Search for the cell housing the specified text and yield its (X, Y) center coordinate. 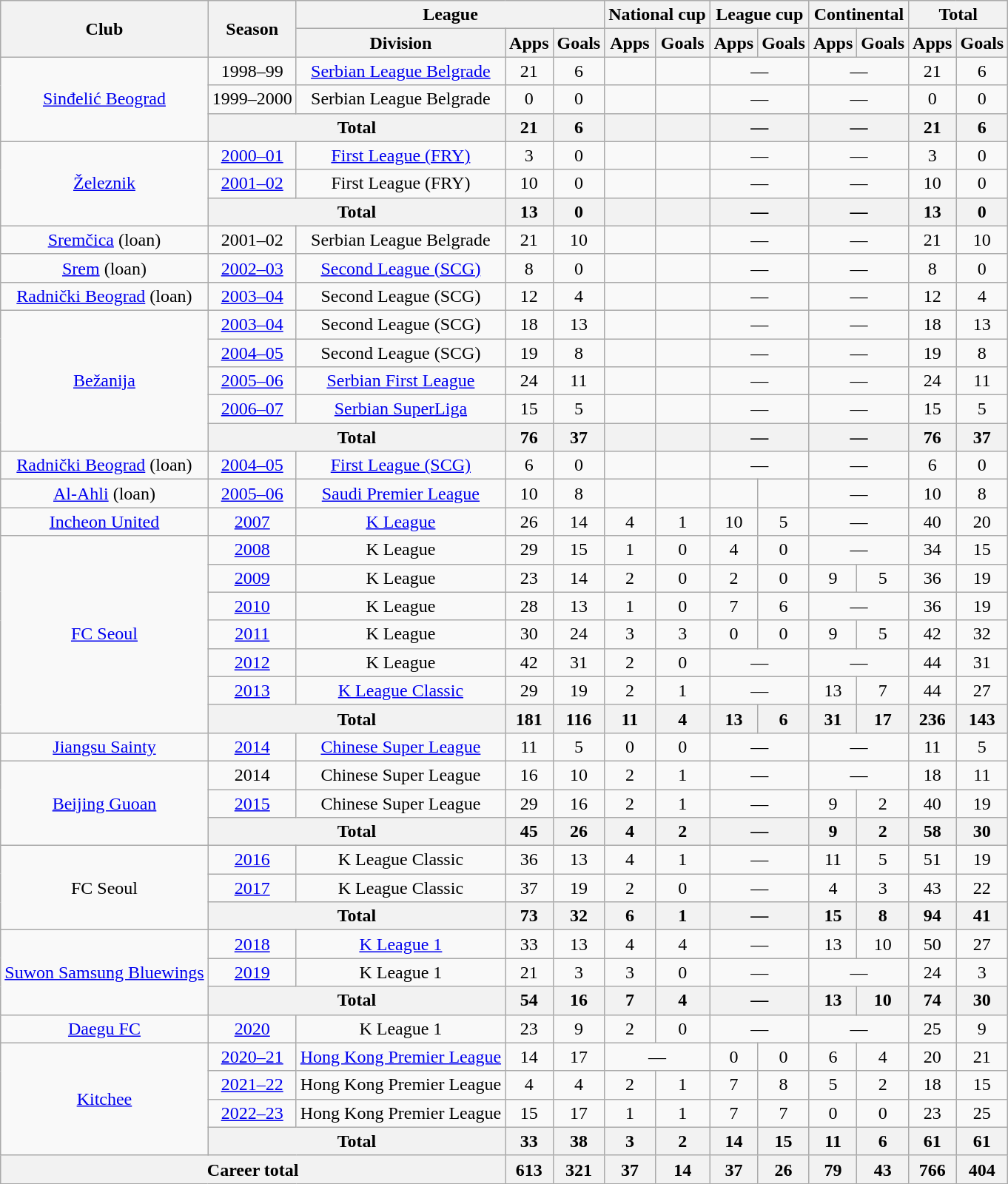
Al-Ahli (loan) (104, 494)
Železnik (104, 184)
34 (933, 550)
Incheon United (104, 522)
Serbian SuperLiga (400, 409)
First League (SCG) (400, 465)
2002–03 (252, 268)
79 (833, 1169)
94 (933, 916)
181 (529, 719)
Sinđelić Beograd (104, 99)
22 (982, 888)
Daegu FC (104, 1029)
2020 (252, 1029)
Division (400, 43)
2016 (252, 860)
2013 (252, 690)
Continental (859, 15)
2015 (252, 803)
Suwon Samsung Bluewings (104, 972)
Club (104, 29)
2007 (252, 522)
Beijing Guoan (104, 803)
Jiangsu Sainty (104, 747)
2006–07 (252, 409)
Serbian First League (400, 381)
613 (529, 1169)
2017 (252, 888)
1998–99 (252, 71)
2022–23 (252, 1113)
Srem (loan) (104, 268)
51 (933, 860)
2009 (252, 578)
2019 (252, 972)
2012 (252, 662)
Sremčica (loan) (104, 240)
236 (933, 719)
143 (982, 719)
321 (579, 1169)
38 (579, 1141)
2000–01 (252, 155)
766 (933, 1169)
League cup (759, 15)
Career total (253, 1169)
73 (529, 916)
Kitchee (104, 1099)
404 (982, 1169)
2021–22 (252, 1085)
41 (982, 916)
2010 (252, 606)
2020–21 (252, 1057)
2008 (252, 550)
50 (933, 944)
2018 (252, 944)
Saudi Premier League (400, 494)
54 (529, 1000)
116 (579, 719)
National cup (657, 15)
74 (933, 1000)
2011 (252, 634)
28 (529, 606)
League (450, 15)
Bežanija (104, 380)
58 (933, 832)
1999–2000 (252, 99)
Season (252, 29)
45 (529, 832)
